Return the (X, Y) coordinate for the center point of the cell that contains the specified text.  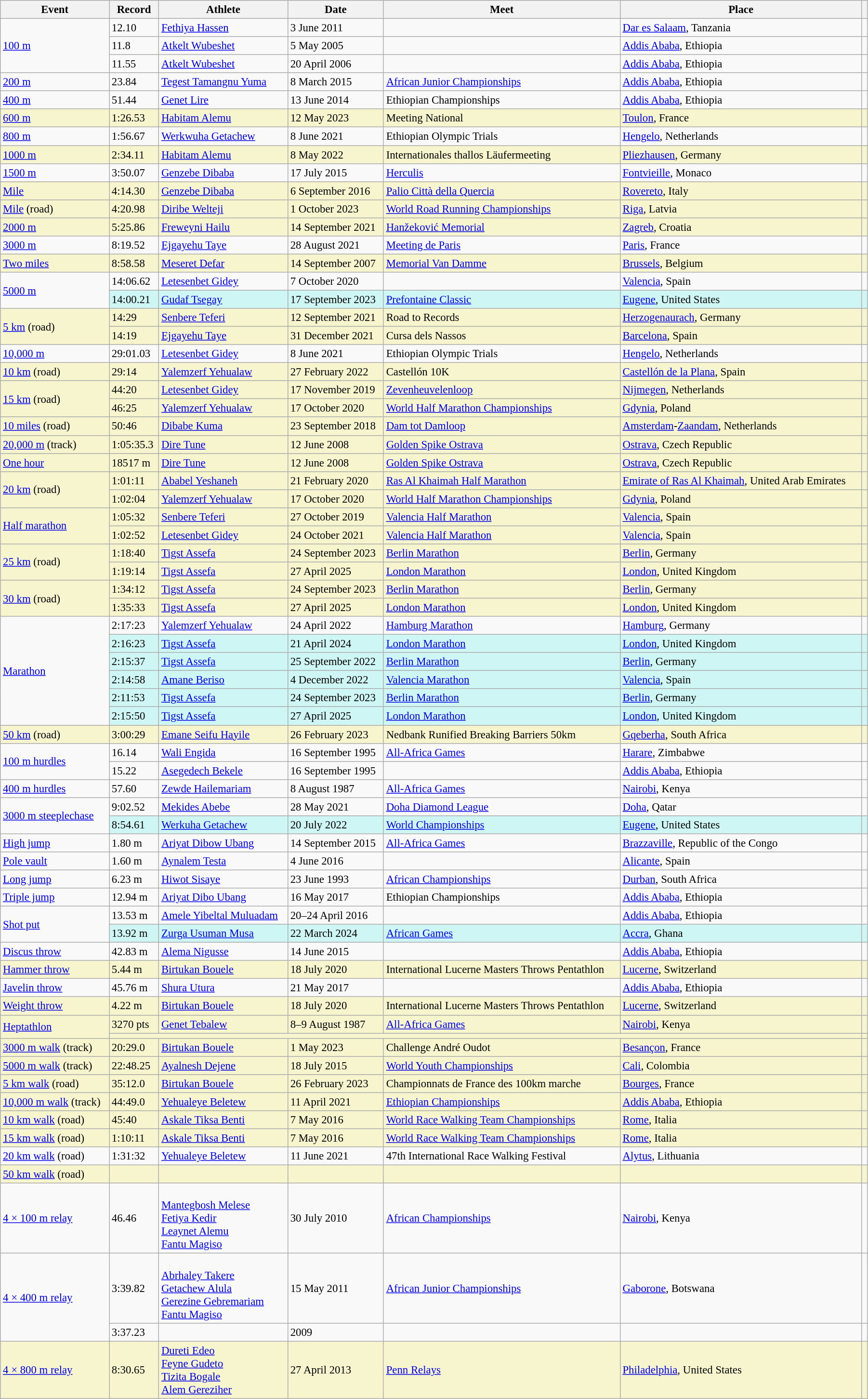
24 April 2022 (335, 626)
1:05:32 (134, 517)
12.10 (134, 28)
Nedbank Runified Breaking Barriers 50km (502, 734)
Date (335, 10)
10,000 m walk (track) (55, 1102)
10 miles (road) (55, 426)
6.23 m (134, 879)
1.60 m (134, 861)
Paris, France (741, 245)
African Games (502, 933)
28 May 2021 (335, 807)
21 May 2017 (335, 988)
Long jump (55, 879)
Ariyat Dibo Ubang (224, 897)
Prefontaine Classic (502, 299)
20,000 m (track) (55, 444)
1.80 m (134, 843)
Toulon, France (741, 118)
Wali Engida (224, 752)
1:19:14 (134, 571)
Heptathlon (55, 1026)
Meet (502, 10)
8:58.58 (134, 263)
100 m (55, 46)
20 April 2006 (335, 64)
1500 m (55, 173)
3:50.07 (134, 173)
29:14 (134, 372)
Weight throw (55, 1006)
25 September 2022 (335, 662)
5 km walk (road) (55, 1084)
1 October 2023 (335, 209)
400 m (55, 100)
Fontvieille, Monaco (741, 173)
Ababel Yeshaneh (224, 480)
45.76 m (134, 988)
11.55 (134, 64)
4 December 2022 (335, 680)
World Championships (502, 825)
35:12.0 (134, 1084)
12 September 2021 (335, 318)
14:06.62 (134, 281)
Brazzaville, Republic of the Congo (741, 843)
50 km (road) (55, 734)
Zevenheuvelenloop (502, 390)
13.53 m (134, 916)
Amsterdam-Zaandam, Netherlands (741, 426)
18517 m (134, 463)
4 June 2016 (335, 861)
Barcelona, Spain (741, 336)
5 km (road) (55, 327)
1000 m (55, 155)
Zagreb, Croatia (741, 227)
1:18:40 (134, 553)
29:01.03 (134, 354)
1:02:04 (134, 499)
4 × 800 m relay (55, 1371)
Nijmegen, Netherlands (741, 390)
800 m (55, 136)
Freweyni Hailu (224, 227)
Werkwuha Getachew (224, 136)
Fethiya Hassen (224, 28)
15 km (road) (55, 399)
Gaborone, Botswana (741, 1289)
20 July 2022 (335, 825)
3000 m (55, 245)
28 August 2021 (335, 245)
17 November 2019 (335, 390)
4 × 100 m relay (55, 1218)
Road to Records (502, 318)
46.46 (134, 1218)
Javelin throw (55, 988)
9:02.52 (134, 807)
3000 m walk (track) (55, 1047)
Hanžeković Memorial (502, 227)
Hamburg Marathon (502, 626)
Accra, Ghana (741, 933)
High jump (55, 843)
Amane Beriso (224, 680)
20 km walk (road) (55, 1156)
44:49.0 (134, 1102)
One hour (55, 463)
24 October 2021 (335, 535)
Herzogenaurach, Germany (741, 318)
Emane Seifu Hayile (224, 734)
20–24 April 2016 (335, 916)
Doha, Qatar (741, 807)
14 September 2015 (335, 843)
2:11:53 (134, 698)
8 August 1987 (335, 788)
23 September 2018 (335, 426)
2:15:50 (134, 716)
23.84 (134, 82)
1:10:11 (134, 1138)
Meeting de Paris (502, 245)
Diribe Welteji (224, 209)
Mantegbosh MeleseFetiya KedirLeaynet AlemuFantu Magiso (224, 1218)
Besançon, France (741, 1047)
14:29 (134, 318)
Dar es Salaam, Tanzania (741, 28)
8:19.52 (134, 245)
42.83 m (134, 952)
5 May 2005 (335, 46)
Philadelphia, United States (741, 1371)
8 May 2022 (335, 155)
Alicante, Spain (741, 861)
16 May 2017 (335, 897)
Meeting National (502, 118)
Palio Città della Quercia (502, 191)
Zurga Usuman Musa (224, 933)
13.92 m (134, 933)
Ayalnesh Dejene (224, 1066)
Alema Nigusse (224, 952)
Tegest Tamangnu Yuma (224, 82)
1:31:32 (134, 1156)
Gudaf Tsegay (224, 299)
16.14 (134, 752)
Emirate of Ras Al Khaimah, United Arab Emirates (741, 480)
Amele Yibeltal Muluadam (224, 916)
Bourges, France (741, 1084)
Pole vault (55, 861)
400 m hurdles (55, 788)
Abrhaley TakereGetachew AlulaGerezine GebremariamFantu Magiso (224, 1289)
2000 m (55, 227)
14 June 2015 (335, 952)
Championnats de France des 100km marche (502, 1084)
Marathon (55, 671)
4 × 400 m relay (55, 1297)
3:39.82 (134, 1289)
Genet Lire (224, 100)
Hamburg, Germany (741, 626)
Rovereto, Italy (741, 191)
11 June 2021 (335, 1156)
Aynalem Testa (224, 861)
15 km walk (road) (55, 1138)
10 km (road) (55, 372)
12.94 m (134, 897)
Event (55, 10)
2:14:58 (134, 680)
Herculis (502, 173)
Dibabe Kuma (224, 426)
World Youth Championships (502, 1066)
Harare, Zimbabwe (741, 752)
50 km walk (road) (55, 1174)
Asegedech Bekele (224, 771)
11.8 (134, 46)
46:25 (134, 408)
Pliezhausen, Germany (741, 155)
31 December 2021 (335, 336)
12 May 2023 (335, 118)
14:00.21 (134, 299)
Place (741, 10)
Riga, Latvia (741, 209)
20 km (road) (55, 490)
22 March 2024 (335, 933)
17 July 2015 (335, 173)
4:20.98 (134, 209)
27 October 2019 (335, 517)
200 m (55, 82)
Dureti EdeoFeyne GudetoTizita BogaleAlem Gereziher (224, 1371)
Gqeberha, South Africa (741, 734)
2:15:37 (134, 662)
Memorial Van Damme (502, 263)
4.22 m (134, 1006)
15.22 (134, 771)
3270 pts (134, 1024)
Genet Tebalew (224, 1024)
Mekides Abebe (224, 807)
3 June 2011 (335, 28)
25 km (road) (55, 562)
Internationales thallos Läufermeeting (502, 155)
Shura Utura (224, 988)
Mile (road) (55, 209)
5000 m (55, 290)
27 April 2013 (335, 1371)
1:02:52 (134, 535)
14 September 2007 (335, 263)
23 June 1993 (335, 879)
Two miles (55, 263)
100 m hurdles (55, 761)
Shot put (55, 924)
1 May 2023 (335, 1047)
11 April 2021 (335, 1102)
2009 (335, 1332)
57.60 (134, 788)
Castellón 10K (502, 372)
6 September 2016 (335, 191)
14:19 (134, 336)
20:29.0 (134, 1047)
Athlete (224, 10)
Alytus, Lithuania (741, 1156)
3:00:29 (134, 734)
44:20 (134, 390)
21 April 2024 (335, 644)
8 March 2015 (335, 82)
30 km (road) (55, 599)
Hammer throw (55, 970)
2:17:23 (134, 626)
Discus throw (55, 952)
Castellón de la Plana, Spain (741, 372)
3:37.23 (134, 1332)
Triple jump (55, 897)
5000 m walk (track) (55, 1066)
World Road Running Championships (502, 209)
Cali, Colombia (741, 1066)
Meseret Defar (224, 263)
5:25.86 (134, 227)
14 September 2021 (335, 227)
30 July 2010 (335, 1218)
18 July 2015 (335, 1066)
10,000 m (55, 354)
Ras Al Khaimah Half Marathon (502, 480)
1:34:12 (134, 589)
Record (134, 10)
13 June 2014 (335, 100)
5.44 m (134, 970)
Cursa dels Nassos (502, 336)
21 February 2020 (335, 480)
1:01:11 (134, 480)
7 October 2020 (335, 281)
2:16:23 (134, 644)
1:35:33 (134, 608)
Werkuha Getachew (224, 825)
1:56.67 (134, 136)
Ariyat Dibow Ubang (224, 843)
Brussels, Belgium (741, 263)
600 m (55, 118)
50:46 (134, 426)
22:48.25 (134, 1066)
Challenge André Oudot (502, 1047)
Dam tot Damloop (502, 426)
27 February 2022 (335, 372)
8:30.65 (134, 1371)
17 September 2023 (335, 299)
47th International Race Walking Festival (502, 1156)
8:54.61 (134, 825)
51.44 (134, 100)
Penn Relays (502, 1371)
Doha Diamond League (502, 807)
15 May 2011 (335, 1289)
45:40 (134, 1120)
Mile (55, 191)
Valencia Marathon (502, 680)
Hiwot Sisaye (224, 879)
1:05:35.3 (134, 444)
3000 m steeplechase (55, 815)
Durban, South Africa (741, 879)
Half marathon (55, 526)
1:26.53 (134, 118)
8–9 August 1987 (335, 1024)
2:34.11 (134, 155)
Zewde Hailemariam (224, 788)
4:14.30 (134, 191)
10 km walk (road) (55, 1120)
